Find where the given text appears and provide that cell's center as [X, Y] coordinate. 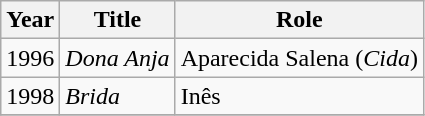
Title [118, 20]
1996 [30, 58]
Brida [118, 96]
Year [30, 20]
1998 [30, 96]
Role [299, 20]
Aparecida Salena (Cida) [299, 58]
Dona Anja [118, 58]
Inês [299, 96]
